Pinpoint the cell where the given text exists, returning its [X, Y] midpoint coordinate. 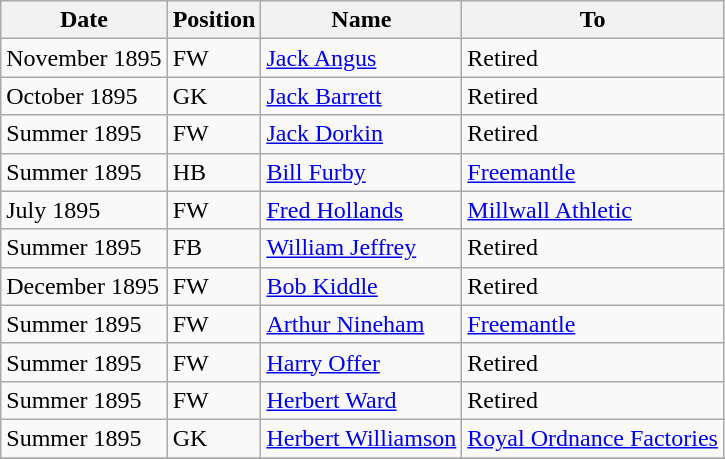
FB [214, 248]
Herbert Ward [362, 400]
Position [214, 20]
Name [362, 20]
Herbert Williamson [362, 438]
Date [84, 20]
William Jeffrey [362, 248]
December 1895 [84, 286]
Harry Offer [362, 362]
Jack Dorkin [362, 134]
Fred Hollands [362, 210]
October 1895 [84, 96]
Jack Barrett [362, 96]
November 1895 [84, 58]
To [593, 20]
Bob Kiddle [362, 286]
July 1895 [84, 210]
Arthur Nineham [362, 324]
Bill Furby [362, 172]
HB [214, 172]
Royal Ordnance Factories [593, 438]
Millwall Athletic [593, 210]
Jack Angus [362, 58]
